Provide the [x, y] coordinate of the cell's center where the given text is located.  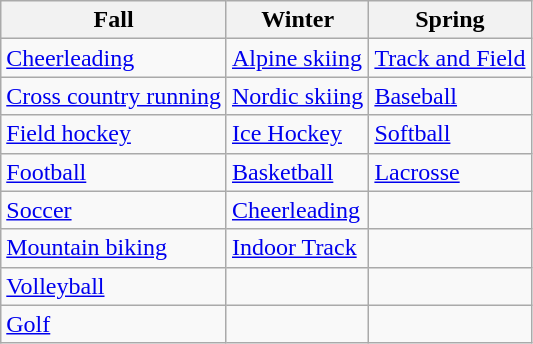
Track and Field [450, 58]
Golf [114, 324]
Field hockey [114, 134]
Spring [450, 20]
Basketball [297, 172]
Ice Hockey [297, 134]
Fall [114, 20]
Winter [297, 20]
Alpine skiing [297, 58]
Volleyball [114, 286]
Soccer [114, 210]
Mountain biking [114, 248]
Nordic skiing [297, 96]
Lacrosse [450, 172]
Cross country running [114, 96]
Indoor Track [297, 248]
Football [114, 172]
Softball [450, 134]
Baseball [450, 96]
